Return (x, y) of the center of cell containing provided text 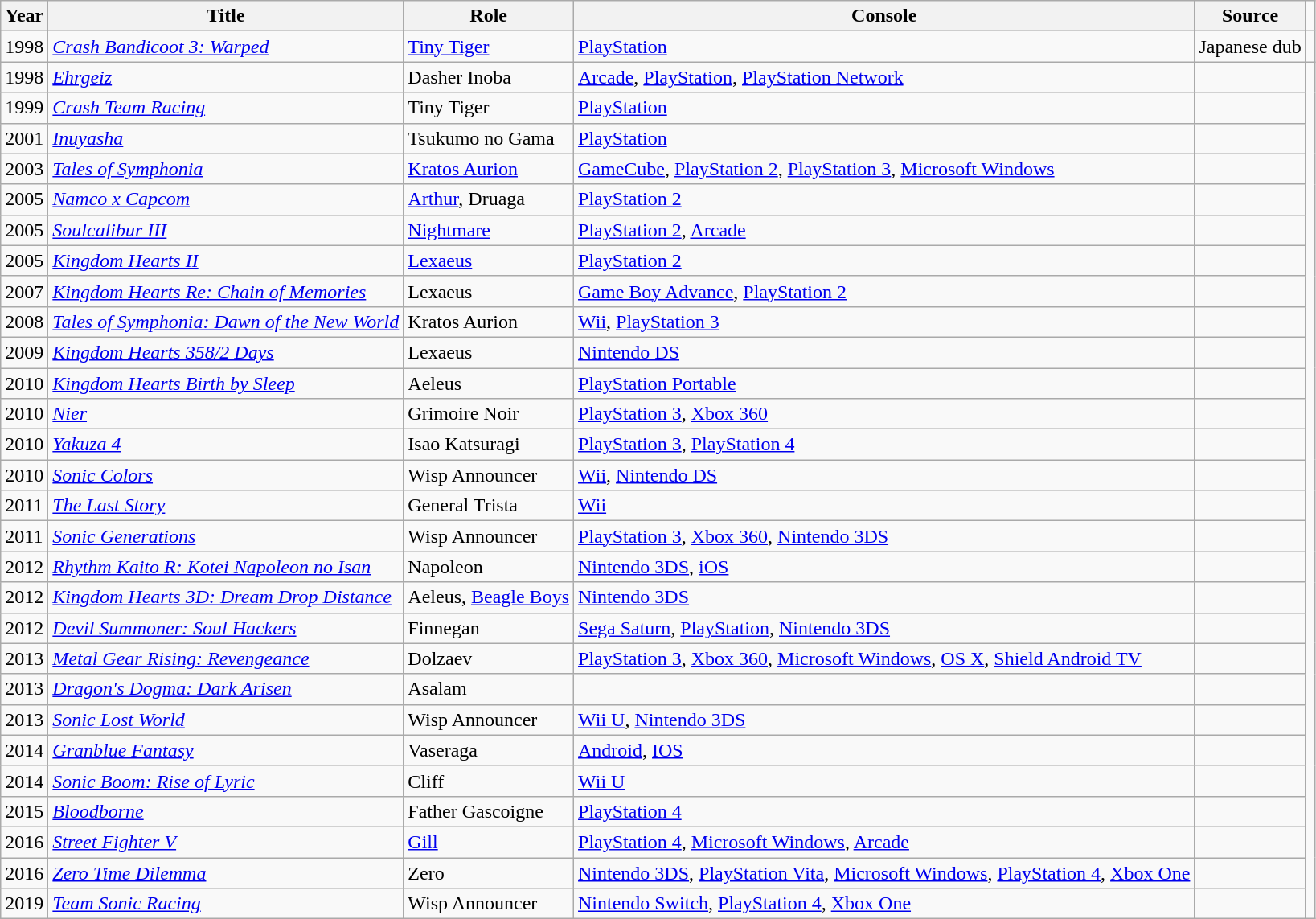
2015 (24, 811)
Crash Team Racing (226, 108)
Title (226, 16)
Nightmare (489, 230)
Android, IOS (884, 750)
Arcade, PlayStation, PlayStation Network (884, 77)
Game Boy Advance, PlayStation 2 (884, 291)
Arthur, Druaga (489, 199)
2008 (24, 322)
PlayStation 3, Xbox 360 (884, 414)
Wii, Nintendo DS (884, 475)
Namco x Capcom (226, 199)
Nintendo 3DS (884, 597)
Source (1250, 16)
Wii (884, 506)
Asalam (489, 689)
Kingdom Hearts Birth by Sleep (226, 384)
2007 (24, 291)
Zero (489, 872)
Sega Saturn, PlayStation, Nintendo 3DS (884, 628)
Dasher Inoba (489, 77)
Ehrgeiz (226, 77)
Cliff (489, 781)
Metal Gear Rising: Revengeance (226, 658)
2001 (24, 138)
PlayStation 3, Xbox 360, Nintendo 3DS (884, 536)
Sonic Boom: Rise of Lyric (226, 781)
Tales of Symphonia: Dawn of the New World (226, 322)
Devil Summoner: Soul Hackers (226, 628)
PlayStation 3, PlayStation 4 (884, 445)
Wii, PlayStation 3 (884, 322)
Tsukumo no Gama (489, 138)
Nintendo 3DS, iOS (884, 567)
Console (884, 16)
2019 (24, 904)
Zero Time Dilemma (226, 872)
Nintendo Switch, PlayStation 4, Xbox One (884, 904)
Nintendo 3DS, PlayStation Vita, Microsoft Windows, PlayStation 4, Xbox One (884, 872)
1999 (24, 108)
Bloodborne (226, 811)
PlayStation 4, Microsoft Windows, Arcade (884, 842)
Wii U (884, 781)
Street Fighter V (226, 842)
Team Sonic Racing (226, 904)
2009 (24, 352)
Dragon's Dogma: Dark Arisen (226, 689)
Sonic Colors (226, 475)
Kingdom Hearts 3D: Dream Drop Distance (226, 597)
Gill (489, 842)
Wii U, Nintendo 3DS (884, 720)
Sonic Lost World (226, 720)
Kingdom Hearts II (226, 261)
Soulcalibur III (226, 230)
The Last Story (226, 506)
Aeleus (489, 384)
General Trista (489, 506)
Grimoire Noir (489, 414)
Father Gascoigne (489, 811)
Sonic Generations (226, 536)
Nier (226, 414)
Yakuza 4 (226, 445)
PlayStation 4 (884, 811)
Year (24, 16)
Japanese dub (1250, 47)
Napoleon (489, 567)
PlayStation 3, Xbox 360, Microsoft Windows, OS X, Shield Android TV (884, 658)
Inuyasha (226, 138)
Crash Bandicoot 3: Warped (226, 47)
Isao Katsuragi (489, 445)
Granblue Fantasy (226, 750)
Role (489, 16)
GameCube, PlayStation 2, PlayStation 3, Microsoft Windows (884, 169)
PlayStation 2, Arcade (884, 230)
Nintendo DS (884, 352)
Finnegan (489, 628)
Aeleus, Beagle Boys (489, 597)
Tales of Symphonia (226, 169)
Vaseraga (489, 750)
2003 (24, 169)
Kingdom Hearts 358/2 Days (226, 352)
Kingdom Hearts Re: Chain of Memories (226, 291)
Dolzaev (489, 658)
PlayStation Portable (884, 384)
Rhythm Kaito R: Kotei Napoleon no Isan (226, 567)
